Capture the cell that displays the provided text and extract its (x, y) central coordinate. 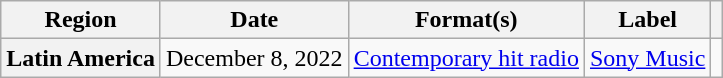
Contemporary hit radio (466, 58)
December 8, 2022 (254, 58)
Latin America (81, 58)
Format(s) (466, 20)
Sony Music (647, 58)
Label (647, 20)
Region (81, 20)
Date (254, 20)
